Extract the [X, Y] coordinate from the center of the cell holding the provided text.  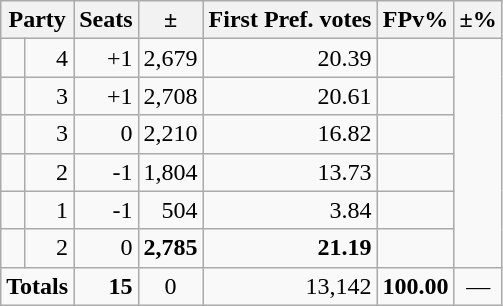
FPv% [416, 20]
16.82 [290, 134]
Party [38, 20]
2,708 [170, 96]
4 [48, 58]
First Pref. votes [290, 20]
Seats [106, 20]
504 [170, 210]
13,142 [290, 286]
21.19 [290, 248]
±% [478, 20]
— [478, 286]
2,210 [170, 134]
13.73 [290, 172]
1 [48, 210]
100.00 [416, 286]
15 [106, 286]
1,804 [170, 172]
20.61 [290, 96]
3.84 [290, 210]
2,679 [170, 58]
20.39 [290, 58]
± [170, 20]
Totals [38, 286]
2,785 [170, 248]
